Return the [X, Y] coordinate for the center point of the cell that contains the specified text.  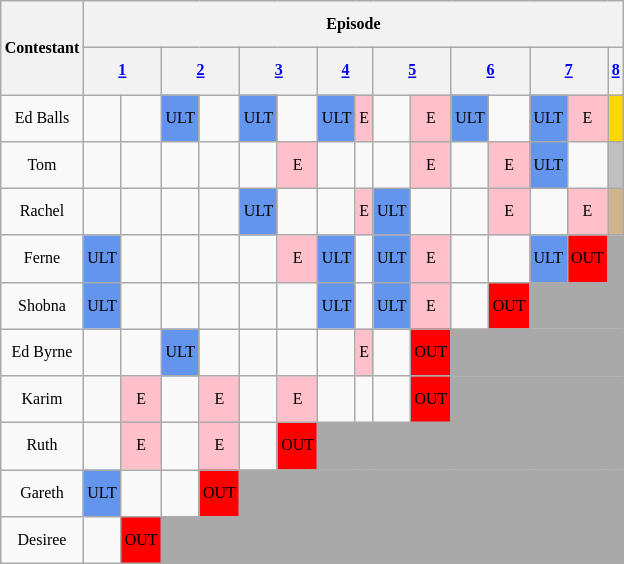
Ed Byrne [42, 352]
Ferne [42, 258]
2 [200, 70]
Contestant [42, 47]
Gareth [42, 492]
Desiree [42, 540]
Karim [42, 398]
6 [490, 70]
3 [279, 70]
1 [122, 70]
Tom [42, 164]
7 [569, 70]
5 [412, 70]
4 [346, 70]
Ed Balls [42, 118]
Shobna [42, 306]
Rachel [42, 212]
Ruth [42, 446]
8 [616, 70]
Episode [353, 24]
